Identify which cell holds the provided text, then report its [X, Y] central coordinate. 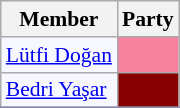
Member [59, 19]
Bedri Yaşar [59, 90]
Lütfi Doğan [59, 55]
Party [148, 19]
